Return (x, y) of the center of cell containing provided text 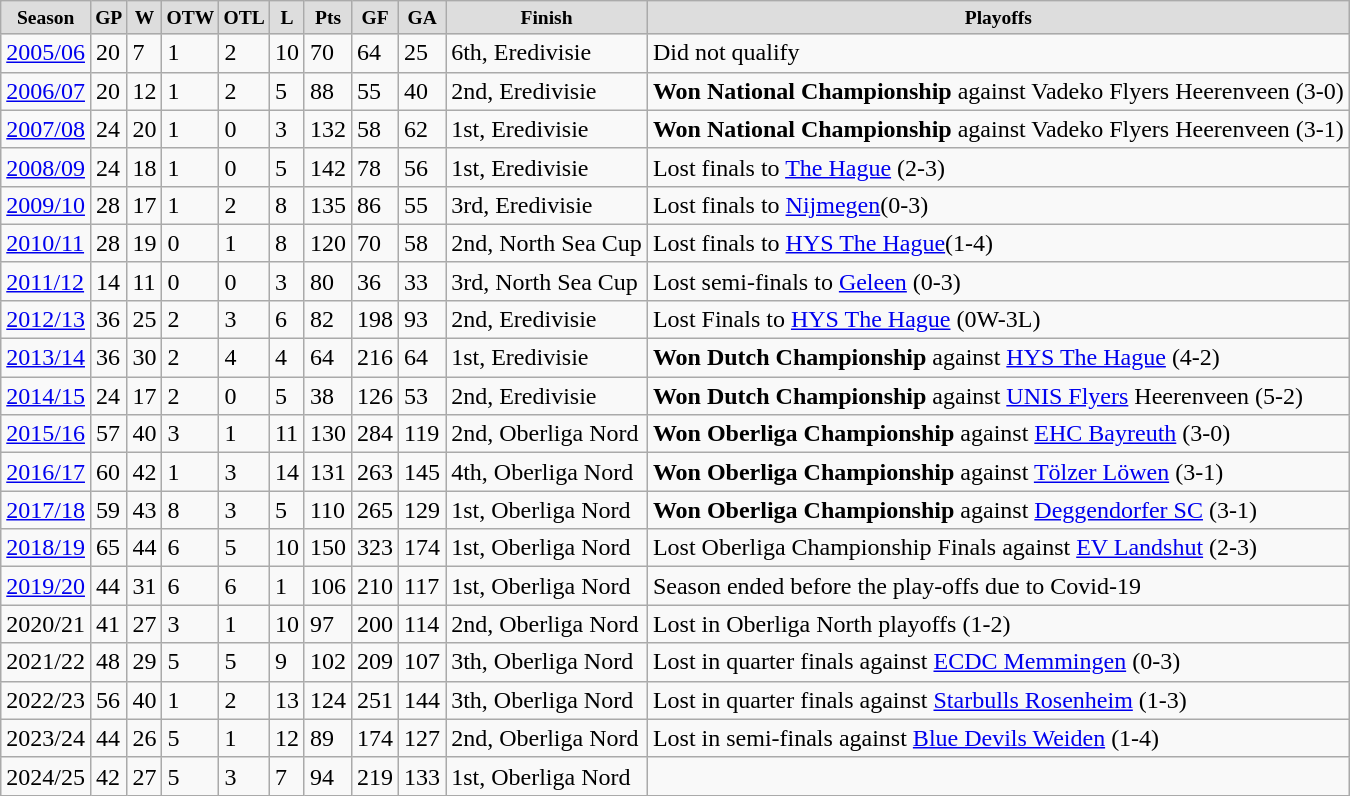
2006/07 (46, 91)
263 (376, 472)
2019/20 (46, 586)
107 (422, 662)
2024/25 (46, 776)
82 (328, 319)
Lost in semi-finals against Blue Devils Weiden (1-4) (998, 738)
2018/19 (46, 548)
41 (108, 624)
33 (422, 281)
2020/21 (46, 624)
265 (376, 510)
43 (144, 510)
97 (328, 624)
Lost Oberliga Championship Finals against EV Landshut (2-3) (998, 548)
127 (422, 738)
219 (376, 776)
9 (286, 662)
26 (144, 738)
284 (376, 434)
2021/22 (46, 662)
48 (108, 662)
117 (422, 586)
57 (108, 434)
Lost in Oberliga North playoffs (1-2) (998, 624)
130 (328, 434)
86 (376, 205)
120 (328, 243)
94 (328, 776)
2016/17 (46, 472)
144 (422, 700)
Lost semi-finals to Geleen (0-3) (998, 281)
GA (422, 18)
Lost finals to HYS The Hague(1-4) (998, 243)
142 (328, 167)
106 (328, 586)
OTW (190, 18)
2011/12 (46, 281)
124 (328, 700)
209 (376, 662)
323 (376, 548)
Lost finals to The Hague (2-3) (998, 167)
Lost in quarter finals against Starbulls Rosenheim (1-3) (998, 700)
38 (328, 396)
110 (328, 510)
19 (144, 243)
216 (376, 358)
Season ended before the play-offs due to Covid-19 (998, 586)
18 (144, 167)
2014/15 (46, 396)
13 (286, 700)
65 (108, 548)
60 (108, 472)
145 (422, 472)
GP (108, 18)
2010/11 (46, 243)
Season (46, 18)
135 (328, 205)
3rd, Eredivisie (547, 205)
114 (422, 624)
2013/14 (46, 358)
132 (328, 129)
2005/06 (46, 53)
198 (376, 319)
133 (422, 776)
Won Dutch Championship against UNIS Flyers Heerenveen (5-2) (998, 396)
2nd, North Sea Cup (547, 243)
129 (422, 510)
102 (328, 662)
Finish (547, 18)
Playoffs (998, 18)
GF (376, 18)
Won Oberliga Championship against EHC Bayreuth (3-0) (998, 434)
210 (376, 586)
53 (422, 396)
251 (376, 700)
2022/23 (46, 700)
150 (328, 548)
Won National Championship against Vadeko Flyers Heerenveen (3-1) (998, 129)
89 (328, 738)
OTL (244, 18)
Lost finals to Nijmegen(0-3) (998, 205)
Lost Finals to HYS The Hague (0W-3L) (998, 319)
29 (144, 662)
2012/13 (46, 319)
Won Oberliga Championship against Tölzer Löwen (3-1) (998, 472)
Pts (328, 18)
93 (422, 319)
6th, Eredivisie (547, 53)
2008/09 (46, 167)
126 (376, 396)
Lost in quarter finals against ECDC Memmingen (0-3) (998, 662)
4th, Oberliga Nord (547, 472)
2017/18 (46, 510)
2023/24 (46, 738)
Won Dutch Championship against HYS The Hague (4-2) (998, 358)
W (144, 18)
131 (328, 472)
Won Oberliga Championship against Deggendorfer SC (3-1) (998, 510)
2015/16 (46, 434)
2009/10 (46, 205)
Won National Championship against Vadeko Flyers Heerenveen (3-0) (998, 91)
31 (144, 586)
88 (328, 91)
62 (422, 129)
78 (376, 167)
119 (422, 434)
200 (376, 624)
3rd, North Sea Cup (547, 281)
80 (328, 281)
L (286, 18)
30 (144, 358)
59 (108, 510)
Did not qualify (998, 53)
2007/08 (46, 129)
